Return (X, Y) of the center of cell containing provided text 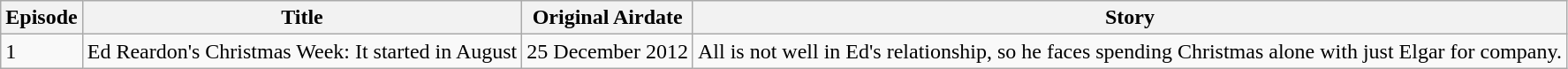
25 December 2012 (608, 51)
1 (42, 51)
Title (302, 18)
Episode (42, 18)
Ed Reardon's Christmas Week: It started in August (302, 51)
Original Airdate (608, 18)
Story (1129, 18)
All is not well in Ed's relationship, so he faces spending Christmas alone with just Elgar for company. (1129, 51)
